Locate the cell with the specified text and output its (X, Y) center coordinate. 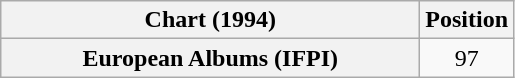
Chart (1994) (210, 20)
Position (467, 20)
European Albums (IFPI) (210, 58)
97 (467, 58)
